Return (X, Y) of the center of cell containing provided text 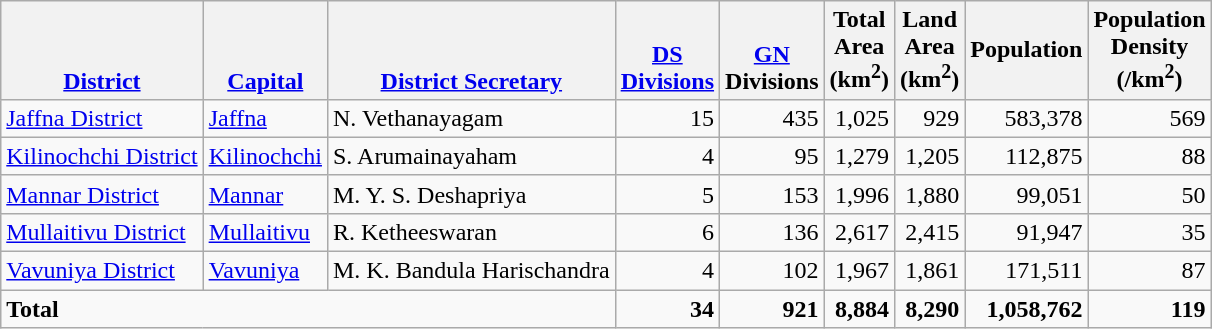
1,205 (929, 156)
87 (1150, 271)
Total (308, 309)
1,025 (859, 118)
569 (1150, 118)
M. Y. S. Deshapriya (471, 194)
929 (929, 118)
R. Ketheeswaran (471, 232)
921 (772, 309)
Mullaitivu District (102, 232)
435 (772, 118)
DSDivisions (667, 50)
Mullaitivu (265, 232)
50 (1150, 194)
1,967 (859, 271)
88 (1150, 156)
2,415 (929, 232)
PopulationDensity(/km2) (1150, 50)
1,996 (859, 194)
District (102, 50)
Jaffna District (102, 118)
6 (667, 232)
34 (667, 309)
95 (772, 156)
Vavuniya District (102, 271)
153 (772, 194)
Mannar District (102, 194)
171,511 (1026, 271)
Capital (265, 50)
LandArea(km2) (929, 50)
1,058,762 (1026, 309)
112,875 (1026, 156)
S. Arumainayaham (471, 156)
102 (772, 271)
8,290 (929, 309)
15 (667, 118)
1,279 (859, 156)
GNDivisions (772, 50)
Population (1026, 50)
M. K. Bandula Harischandra (471, 271)
Jaffna (265, 118)
119 (1150, 309)
5 (667, 194)
N. Vethanayagam (471, 118)
Kilinochchi (265, 156)
1,861 (929, 271)
35 (1150, 232)
99,051 (1026, 194)
91,947 (1026, 232)
Vavuniya (265, 271)
Kilinochchi District (102, 156)
2,617 (859, 232)
Mannar (265, 194)
District Secretary (471, 50)
8,884 (859, 309)
1,880 (929, 194)
136 (772, 232)
TotalArea(km2) (859, 50)
583,378 (1026, 118)
